Locate the cell with the specified text and output its (X, Y) center coordinate. 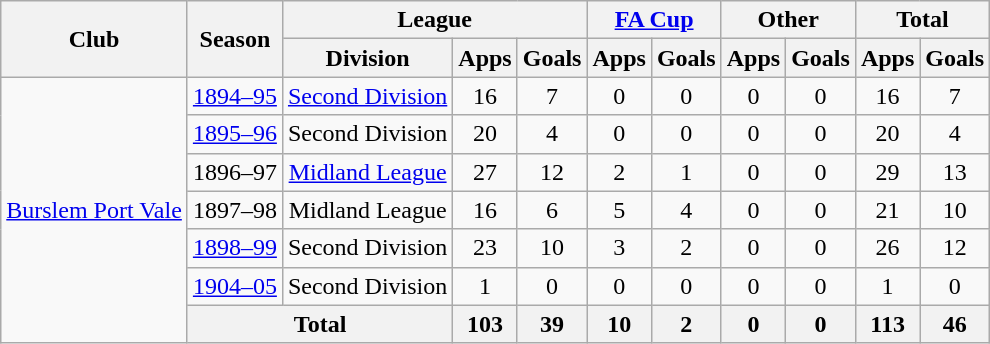
29 (887, 172)
Season (234, 39)
FA Cup (654, 20)
3 (619, 248)
1897–98 (234, 210)
Burslem Port Vale (94, 210)
Club (94, 39)
39 (552, 324)
23 (485, 248)
27 (485, 172)
1896–97 (234, 172)
1895–96 (234, 134)
1894–95 (234, 96)
113 (887, 324)
13 (955, 172)
103 (485, 324)
46 (955, 324)
6 (552, 210)
21 (887, 210)
1904–05 (234, 286)
1898–99 (234, 248)
5 (619, 210)
League (434, 20)
Other (788, 20)
26 (887, 248)
Division (367, 58)
